Scan for the cell matching the given text and deliver its [x, y] coordinate at center. 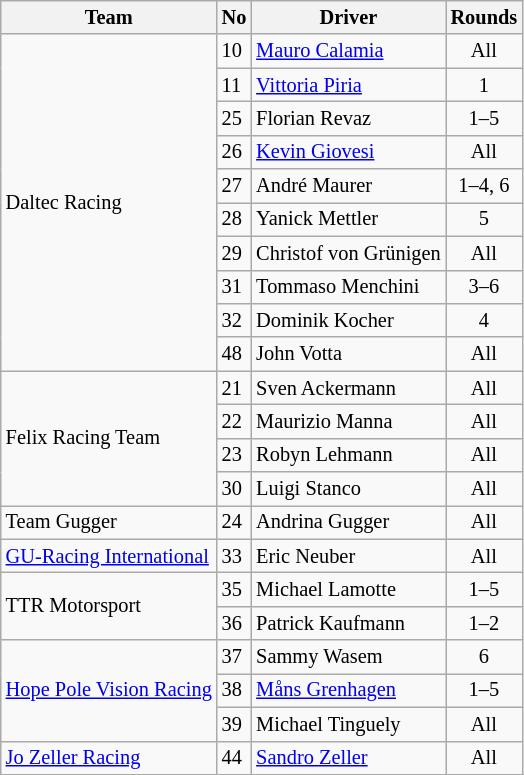
Felix Racing Team [109, 438]
1–4, 6 [484, 186]
10 [234, 51]
26 [234, 152]
Sammy Wasem [348, 657]
Jo Zeller Racing [109, 758]
27 [234, 186]
31 [234, 287]
21 [234, 388]
Vittoria Piria [348, 85]
Måns Grenhagen [348, 690]
Sven Ackermann [348, 388]
Driver [348, 17]
37 [234, 657]
Hope Pole Vision Racing [109, 690]
TTR Motorsport [109, 606]
André Maurer [348, 186]
24 [234, 522]
Maurizio Manna [348, 421]
Robyn Lehmann [348, 455]
23 [234, 455]
44 [234, 758]
6 [484, 657]
GU-Racing International [109, 556]
3–6 [484, 287]
4 [484, 320]
John Votta [348, 354]
Daltec Racing [109, 202]
28 [234, 219]
5 [484, 219]
Patrick Kaufmann [348, 623]
Eric Neuber [348, 556]
22 [234, 421]
Sandro Zeller [348, 758]
36 [234, 623]
Tommaso Menchini [348, 287]
1–2 [484, 623]
33 [234, 556]
Michael Lamotte [348, 589]
Yanick Mettler [348, 219]
Luigi Stanco [348, 489]
30 [234, 489]
Kevin Giovesi [348, 152]
35 [234, 589]
1 [484, 85]
Mauro Calamia [348, 51]
48 [234, 354]
32 [234, 320]
No [234, 17]
Andrina Gugger [348, 522]
Team [109, 17]
Dominik Kocher [348, 320]
Florian Revaz [348, 118]
11 [234, 85]
Team Gugger [109, 522]
25 [234, 118]
Michael Tinguely [348, 724]
Christof von Grünigen [348, 253]
39 [234, 724]
38 [234, 690]
29 [234, 253]
Rounds [484, 17]
